Detect which cell encompasses the target text, then output its (X, Y) center coordinate. 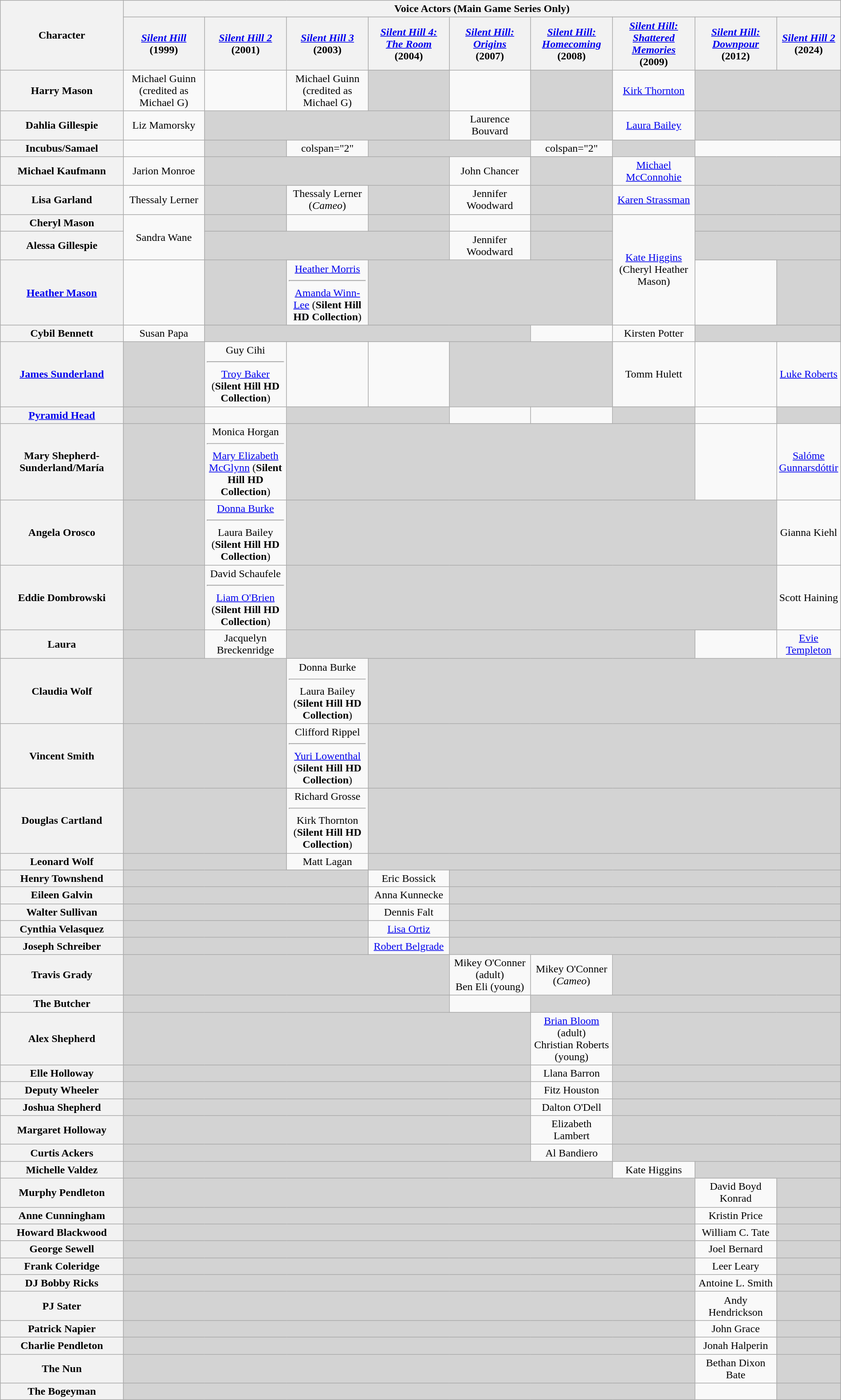
Kirsten Potter (654, 333)
Liz Mamorsky (164, 125)
Margaret Holloway (62, 1130)
DJ Bobby Ricks (62, 1283)
Character (62, 35)
Charlie Pendleton (62, 1345)
Silent Hill 2(2024) (809, 43)
John Grace (735, 1329)
Vincent Smith (62, 756)
Lisa Garland (62, 200)
Llana Barron (572, 1074)
Luke Roberts (809, 374)
Claudia Wolf (62, 691)
Eileen Galvin (62, 895)
Leonard Wolf (62, 861)
Brian Bloom (adult)Christian Roberts (young) (572, 1039)
Karen Strassman (654, 200)
Incubus/Samael (62, 148)
Howard Blackwood (62, 1232)
Cheryl Mason (62, 223)
James Sunderland (62, 374)
The Nun (62, 1368)
Jonah Halperin (735, 1345)
Thessaly Lerner (Cameo) (327, 200)
Frank Coleridge (62, 1266)
Laurence Bouvard (490, 125)
Douglas Cartland (62, 821)
Patrick Napier (62, 1329)
Silent Hill: Origins (2007) (490, 43)
Antoine L. Smith (735, 1283)
Susan Papa (164, 333)
Silent Hill: Shattered Memories(2009) (654, 43)
Eddie Dombrowski (62, 598)
David Boyd Konrad (735, 1192)
Fitz Houston (572, 1090)
Heather MorrisAmanda Winn-Lee (Silent Hill HD Collection) (327, 292)
Curtis Ackers (62, 1153)
Pyramid Head (62, 415)
Evie Templeton (809, 644)
Robert Belgrade (409, 946)
Lisa Ortiz (409, 929)
Leer Leary (735, 1266)
Silent Hill 4: The Room(2004) (409, 43)
Dennis Falt (409, 912)
Anne Cunningham (62, 1215)
The Butcher (62, 1003)
Harry Mason (62, 90)
David SchaufeleLiam O'Brien (Silent Hill HD Collection) (246, 598)
Walter Sullivan (62, 912)
Bethan Dixon Bate (735, 1368)
Deputy Wheeler (62, 1090)
Michael Kaufmann (62, 171)
John Chancer (490, 171)
The Bogeyman (62, 1392)
Jarion Monroe (164, 171)
Guy CihiTroy Baker (Silent Hill HD Collection) (246, 374)
Joshua Shepherd (62, 1107)
Mikey O'Conner (adult)Ben Eli (young) (490, 975)
Thessaly Lerner (164, 200)
Angela Orosco (62, 533)
Elizabeth Lambert (572, 1130)
Henry Townshend (62, 878)
Joel Bernard (735, 1249)
Kate Higgins (Cheryl Heather Mason) (654, 270)
Tomm Hulett (654, 374)
Elle Holloway (62, 1074)
Richard GrosseKirk Thornton (Silent Hill HD Collection) (327, 821)
Andy Hendrickson (735, 1306)
Gianna Kiehl (809, 533)
William C. Tate (735, 1232)
Alessa Gillespie (62, 246)
Silent Hill: Downpour(2012) (735, 43)
Matt Lagan (327, 861)
Travis Grady (62, 975)
Mikey O'Conner (Cameo) (572, 975)
Kirk Thornton (654, 90)
Cynthia Velasquez (62, 929)
Silent Hill 3(2003) (327, 43)
PJ Sater (62, 1306)
Al Bandiero (572, 1153)
Dalton O'Dell (572, 1107)
Scott Haining (809, 598)
Silent Hill 2(2001) (246, 43)
Eric Bossick (409, 878)
Alex Shepherd (62, 1039)
Monica HorganMary Elizabeth McGlynn (Silent Hill HD Collection) (246, 462)
Kate Higgins (654, 1170)
Clifford RippelYuri Lowenthal (Silent Hill HD Collection) (327, 756)
George Sewell (62, 1249)
Laura Bailey (654, 125)
Murphy Pendleton (62, 1192)
Cybil Bennett (62, 333)
Anna Kunnecke (409, 895)
Joseph Schreiber (62, 946)
Voice Actors (Main Game Series Only) (482, 9)
Michelle Valdez (62, 1170)
Michael McConnohie (654, 171)
Silent Hill(1999) (164, 43)
Dahlia Gillespie (62, 125)
Mary Shepherd-Sunderland/María (62, 462)
Heather Mason (62, 292)
Salóme Gunnarsdóttir (809, 462)
Laura (62, 644)
Kristin Price (735, 1215)
Sandra Wane (164, 237)
Jacquelyn Breckenridge (246, 644)
Silent Hill: Homecoming(2008) (572, 43)
